Determine the (X, Y) coordinate at the center of the cell enclosing the given text.  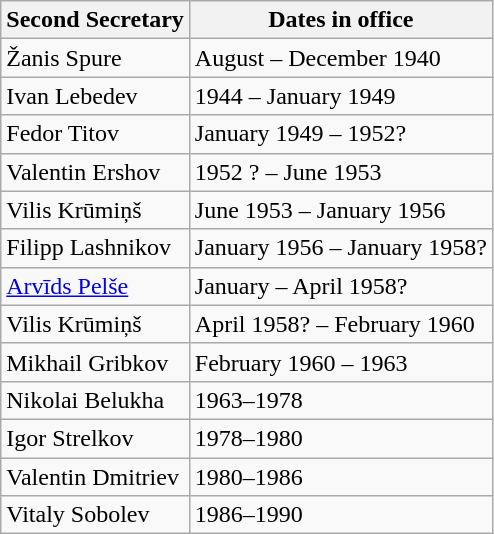
June 1953 – January 1956 (340, 210)
Mikhail Gribkov (96, 362)
Nikolai Belukha (96, 400)
Žanis Spure (96, 58)
August – December 1940 (340, 58)
Arvīds Pelše (96, 286)
Vitaly Sobolev (96, 515)
1952 ? – June 1953 (340, 172)
Ivan Lebedev (96, 96)
Fedor Titov (96, 134)
April 1958? – February 1960 (340, 324)
Filipp Lashnikov (96, 248)
Valentin Ershov (96, 172)
1963–1978 (340, 400)
1980–1986 (340, 477)
January 1949 – 1952? (340, 134)
January 1956 – January 1958? (340, 248)
Igor Strelkov (96, 438)
Second Secretary (96, 20)
1978–1980 (340, 438)
February 1960 – 1963 (340, 362)
January – April 1958? (340, 286)
1944 – January 1949 (340, 96)
Valentin Dmitriev (96, 477)
1986–1990 (340, 515)
Dates in office (340, 20)
